Pinpoint the cell where the given text exists, returning its [X, Y] midpoint coordinate. 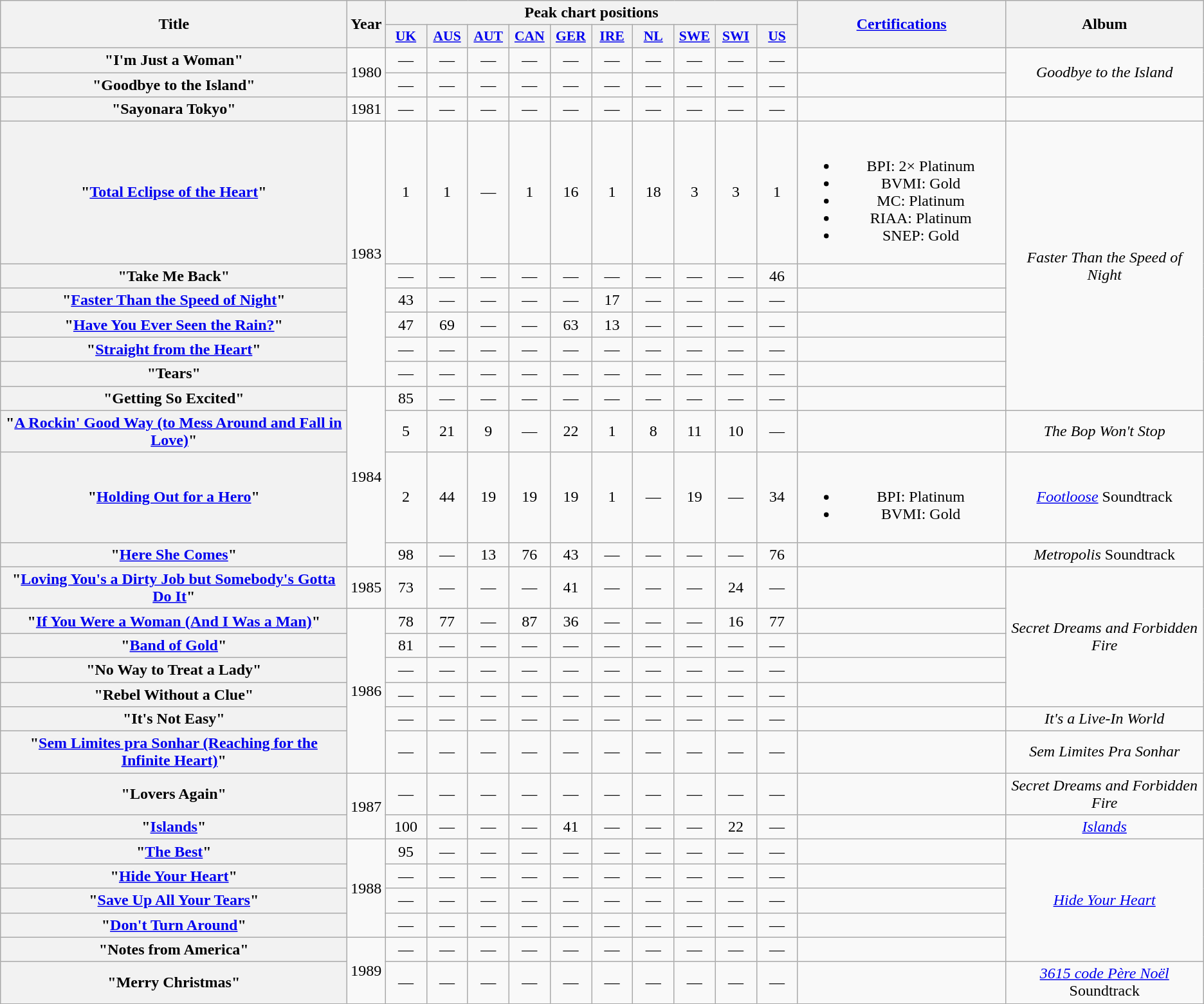
BPI: PlatinumBVMI: Gold [902, 497]
1985 [367, 588]
"Take Me Back" [174, 276]
"Islands" [174, 827]
UK [406, 37]
Footloose Soundtrack [1104, 497]
1988 [367, 888]
46 [777, 276]
"Have You Ever Seen the Rain?" [174, 325]
"Straight from the Heart" [174, 349]
SWE [695, 37]
8 [653, 431]
17 [612, 300]
"Lovers Again" [174, 794]
44 [447, 497]
Goodbye to the Island [1104, 72]
5 [406, 431]
1987 [367, 807]
1980 [367, 72]
47 [406, 325]
"Notes from America" [174, 949]
10 [736, 431]
Year [367, 24]
Album [1104, 24]
Hide Your Heart [1104, 900]
GER [570, 37]
"Tears" [174, 374]
SWI [736, 37]
"Loving You's a Dirty Job but Somebody's Gotta Do It" [174, 588]
Peak chart positions [592, 13]
73 [406, 588]
"Hide Your Heart" [174, 876]
"Don't Turn Around" [174, 925]
1981 [367, 109]
NL [653, 37]
"Getting So Excited" [174, 398]
"I'm Just a Woman" [174, 60]
87 [529, 621]
2 [406, 497]
Faster Than the Speed of Night [1104, 266]
Islands [1104, 827]
1989 [367, 970]
"The Best" [174, 852]
69 [447, 325]
"No Way to Treat a Lady" [174, 670]
"Goodbye to the Island" [174, 84]
34 [777, 497]
81 [406, 645]
Sem Limites Pra Sonhar [1104, 753]
"Merry Christmas" [174, 983]
1983 [367, 253]
63 [570, 325]
18 [653, 193]
9 [488, 431]
"Sem Limites pra Sonhar (Reaching for the Infinite Heart)" [174, 753]
"It's Not Easy" [174, 719]
"A Rockin' Good Way (to Mess Around and Fall in Love)" [174, 431]
11 [695, 431]
78 [406, 621]
85 [406, 398]
AUT [488, 37]
"Band of Gold" [174, 645]
Title [174, 24]
"Sayonara Tokyo" [174, 109]
36 [570, 621]
Metropolis Soundtrack [1104, 554]
"Total Eclipse of the Heart" [174, 193]
It's a Live-In World [1104, 719]
US [777, 37]
100 [406, 827]
3615 code Père Noël Soundtrack [1104, 983]
1986 [367, 691]
BPI: 2× PlatinumBVMI: GoldMC: PlatinumRIAA: PlatinumSNEP: Gold [902, 193]
"Holding Out for a Hero" [174, 497]
"Rebel Without a Clue" [174, 694]
95 [406, 852]
24 [736, 588]
"Here She Comes" [174, 554]
21 [447, 431]
"If You Were a Woman (And I Was a Man)" [174, 621]
1984 [367, 476]
Certifications [902, 24]
CAN [529, 37]
"Save Up All Your Tears" [174, 900]
"Faster Than the Speed of Night" [174, 300]
IRE [612, 37]
AUS [447, 37]
98 [406, 554]
The Bop Won't Stop [1104, 431]
